Return (x, y) of the center of cell containing provided text 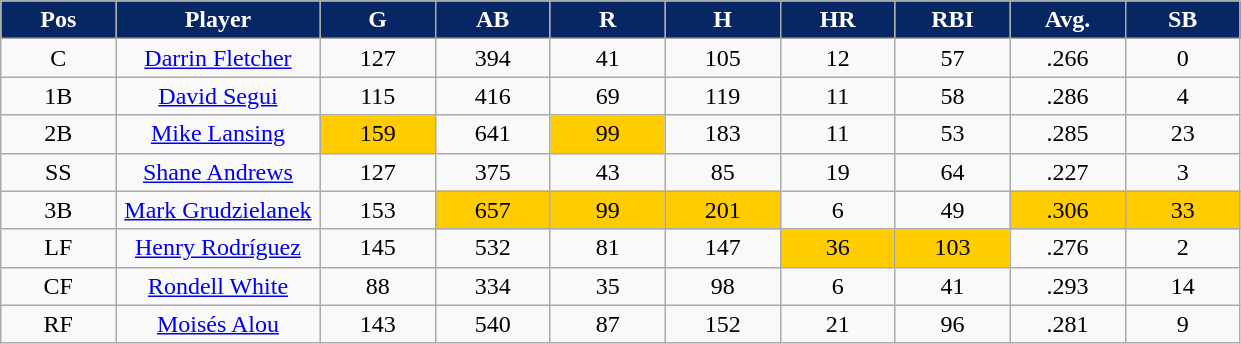
RF (58, 324)
Mike Lansing (218, 134)
394 (492, 58)
SS (58, 172)
.281 (1068, 324)
64 (952, 172)
657 (492, 210)
Avg. (1068, 20)
.276 (1068, 248)
2B (58, 134)
Moisés Alou (218, 324)
81 (608, 248)
21 (838, 324)
98 (722, 286)
H (722, 20)
201 (722, 210)
R (608, 20)
C (58, 58)
53 (952, 134)
143 (378, 324)
.227 (1068, 172)
416 (492, 96)
145 (378, 248)
Player (218, 20)
.293 (1068, 286)
119 (722, 96)
Rondell White (218, 286)
540 (492, 324)
9 (1182, 324)
0 (1182, 58)
87 (608, 324)
33 (1182, 210)
19 (838, 172)
Shane Andrews (218, 172)
147 (722, 248)
.306 (1068, 210)
3 (1182, 172)
23 (1182, 134)
641 (492, 134)
103 (952, 248)
58 (952, 96)
152 (722, 324)
49 (952, 210)
14 (1182, 286)
96 (952, 324)
85 (722, 172)
David Segui (218, 96)
4 (1182, 96)
Mark Grudzielanek (218, 210)
183 (722, 134)
Darrin Fletcher (218, 58)
HR (838, 20)
AB (492, 20)
375 (492, 172)
334 (492, 286)
159 (378, 134)
LF (58, 248)
36 (838, 248)
.286 (1068, 96)
3B (58, 210)
105 (722, 58)
35 (608, 286)
RBI (952, 20)
88 (378, 286)
.285 (1068, 134)
.266 (1068, 58)
CF (58, 286)
57 (952, 58)
115 (378, 96)
G (378, 20)
1B (58, 96)
Pos (58, 20)
69 (608, 96)
43 (608, 172)
2 (1182, 248)
532 (492, 248)
12 (838, 58)
Henry Rodríguez (218, 248)
SB (1182, 20)
153 (378, 210)
